Determine the [x, y] coordinate at the center of the cell enclosing the given text.  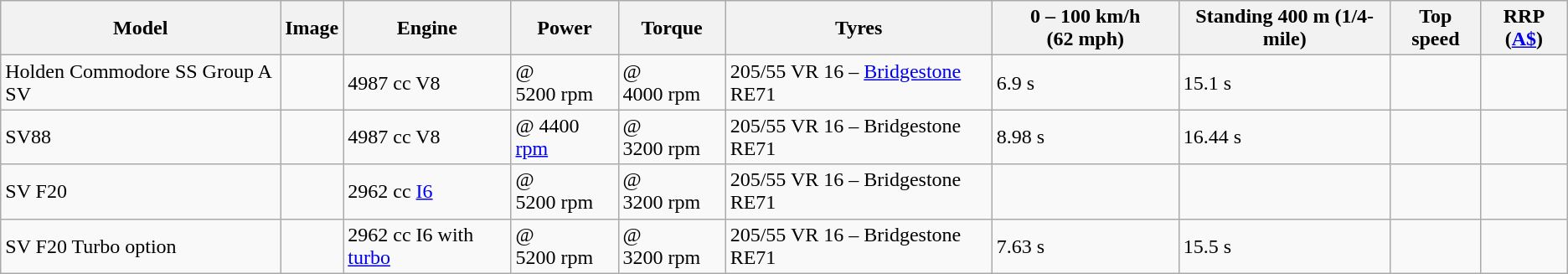
RRP (A$) [1524, 28]
SV F20 Turbo option [141, 246]
7.63 s [1086, 246]
Power [565, 28]
0 – 100 km/h (62 mph) [1086, 28]
15.5 s [1285, 246]
2962 cc I6 [427, 191]
6.9 s [1086, 82]
Tyres [859, 28]
16.44 s [1285, 137]
Standing 400 m (1/4-mile) [1285, 28]
Engine [427, 28]
2962 cc I6 with turbo [427, 246]
Image [312, 28]
Model [141, 28]
SV88 [141, 137]
Torque [672, 28]
Top speed [1436, 28]
@ 4000 rpm [672, 82]
Holden Commodore SS Group A SV [141, 82]
15.1 s [1285, 82]
@ 4400 rpm [565, 137]
8.98 s [1086, 137]
SV F20 [141, 191]
